Return the [X, Y] coordinate for the center point of the cell that contains the specified text.  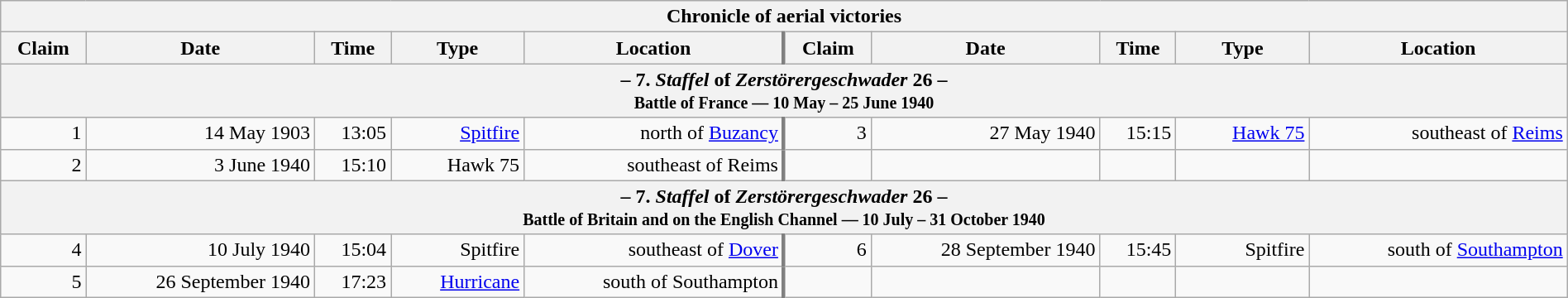
28 September 1940 [986, 250]
north of Buzancy [654, 133]
15:10 [353, 165]
– 7. Staffel of Zerstörergeschwader 26 –Battle of Britain and on the English Channel — 10 July – 31 October 1940 [784, 207]
13:05 [353, 133]
6 [827, 250]
15:04 [353, 250]
27 May 1940 [986, 133]
– 7. Staffel of Zerstörergeschwader 26 –Battle of France — 10 May – 25 June 1940 [784, 91]
26 September 1940 [200, 281]
14 May 1903 [200, 133]
10 July 1940 [200, 250]
15:15 [1138, 133]
3 [827, 133]
15:45 [1138, 250]
southeast of Dover [654, 250]
Chronicle of aerial victories [784, 17]
4 [43, 250]
Hurricane [458, 281]
1 [43, 133]
3 June 1940 [200, 165]
2 [43, 165]
17:23 [353, 281]
5 [43, 281]
